For the text-containing cell, return its midpoint in (x, y) coordinate format. 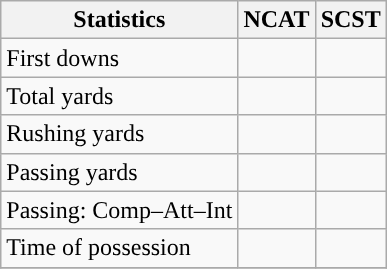
Total yards (120, 96)
Time of possession (120, 248)
Passing yards (120, 172)
First downs (120, 58)
NCAT (276, 20)
SCST (350, 20)
Passing: Comp–Att–Int (120, 210)
Statistics (120, 20)
Rushing yards (120, 134)
